Extract the [x, y] coordinate from the center of the cell holding the provided text.  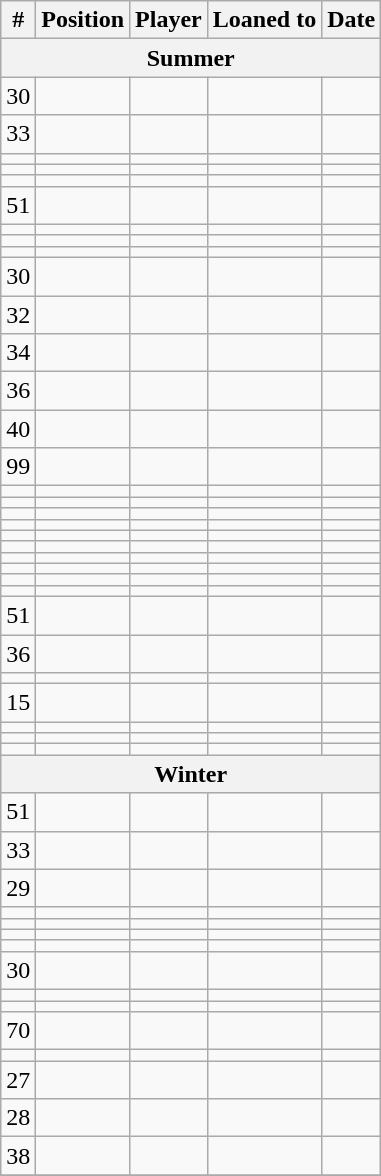
40 [18, 429]
Winter [191, 774]
# [18, 20]
99 [18, 467]
32 [18, 315]
27 [18, 1080]
34 [18, 353]
38 [18, 1156]
15 [18, 703]
Date [352, 20]
Position [83, 20]
70 [18, 1031]
Summer [191, 58]
Player [169, 20]
29 [18, 888]
28 [18, 1118]
Loaned to [264, 20]
